Capture the cell that displays the provided text and extract its (x, y) central coordinate. 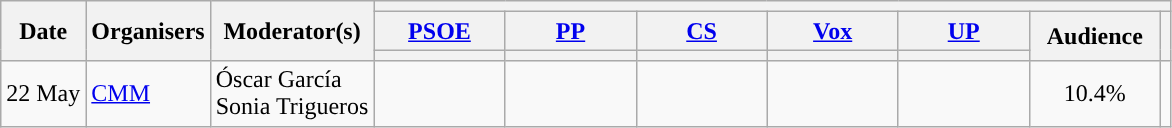
22 May (44, 94)
CS (702, 31)
Vox (832, 31)
10.4% (1094, 94)
Audience (1094, 36)
PSOE (440, 31)
UP (964, 31)
PP (570, 31)
Date (44, 31)
Moderator(s) (292, 31)
Organisers (148, 31)
Óscar GarcíaSonia Trigueros (292, 94)
CMM (148, 94)
